From the cell containing the given text, extract its center point as (x, y) coordinate. 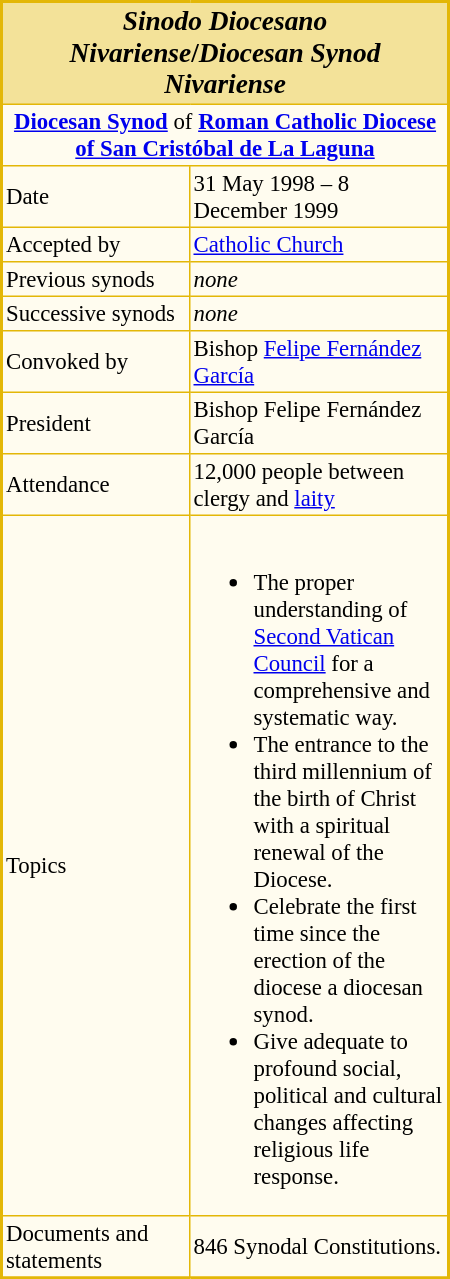
Documents and statements (96, 1247)
President (96, 423)
31 May 1998 – 8 December 1999 (320, 197)
12,000 people between clergy and laity (320, 485)
Convoked by (96, 362)
Diocesan Synod of Roman Catholic Diocese of San Cristóbal de La Laguna (226, 135)
Date (96, 197)
Topics (96, 866)
Catholic Church (320, 244)
Accepted by (96, 244)
Sinodo Diocesano Nivariense/Diocesan Synod Nivariense (226, 54)
Successive synods (96, 313)
846 Synodal Constitutions. (320, 1247)
Attendance (96, 485)
Previous synods (96, 279)
